Return the (x, y) coordinate for the center point of the cell that contains the specified text.  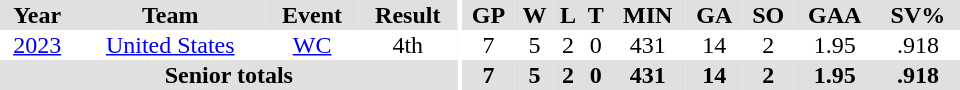
2023 (37, 45)
GP (488, 15)
MIN (648, 15)
WC (312, 45)
W (534, 15)
T (596, 15)
Result (408, 15)
SO (768, 15)
4th (408, 45)
L (568, 15)
Team (170, 15)
GA (714, 15)
Senior totals (229, 75)
Year (37, 15)
United States (170, 45)
SV% (918, 15)
GAA (835, 15)
Event (312, 15)
